Output the [X, Y] coordinate of the center of the cell containing the given text.  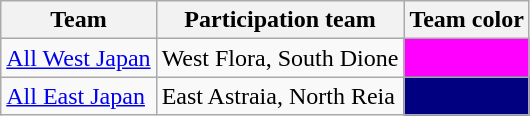
Participation team [280, 20]
All West Japan [78, 58]
West Flora, South Dione [280, 58]
All East Japan [78, 96]
Team [78, 20]
East Astraia, North Reia [280, 96]
Team color [466, 20]
